For the text-containing cell, return its midpoint in (X, Y) coordinate format. 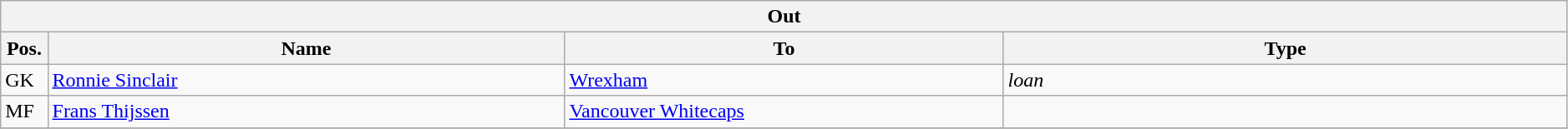
Vancouver Whitecaps (784, 112)
Type (1285, 48)
Out (784, 17)
GK (24, 80)
To (784, 48)
Name (306, 48)
Frans Thijssen (306, 112)
MF (24, 112)
Wrexham (784, 80)
loan (1285, 80)
Ronnie Sinclair (306, 80)
Pos. (24, 48)
